Pinpoint the cell where the given text exists, returning its [X, Y] midpoint coordinate. 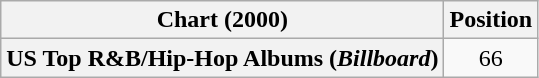
US Top R&B/Hip-Hop Albums (Billboard) [222, 58]
Position [491, 20]
66 [491, 58]
Chart (2000) [222, 20]
